Return the (X, Y) coordinate for the center point of the cell that contains the specified text.  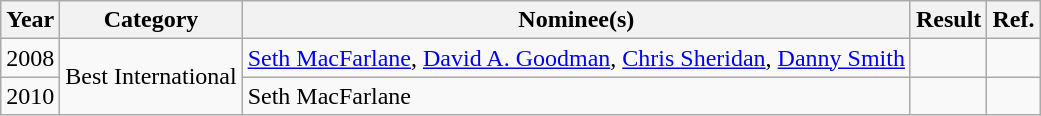
Best International (151, 77)
Result (948, 20)
Seth MacFarlane, David A. Goodman, Chris Sheridan, Danny Smith (576, 58)
Nominee(s) (576, 20)
Category (151, 20)
Year (30, 20)
2008 (30, 58)
Ref. (1014, 20)
Seth MacFarlane (576, 96)
2010 (30, 96)
